Detect which cell encompasses the target text, then output its [X, Y] center coordinate. 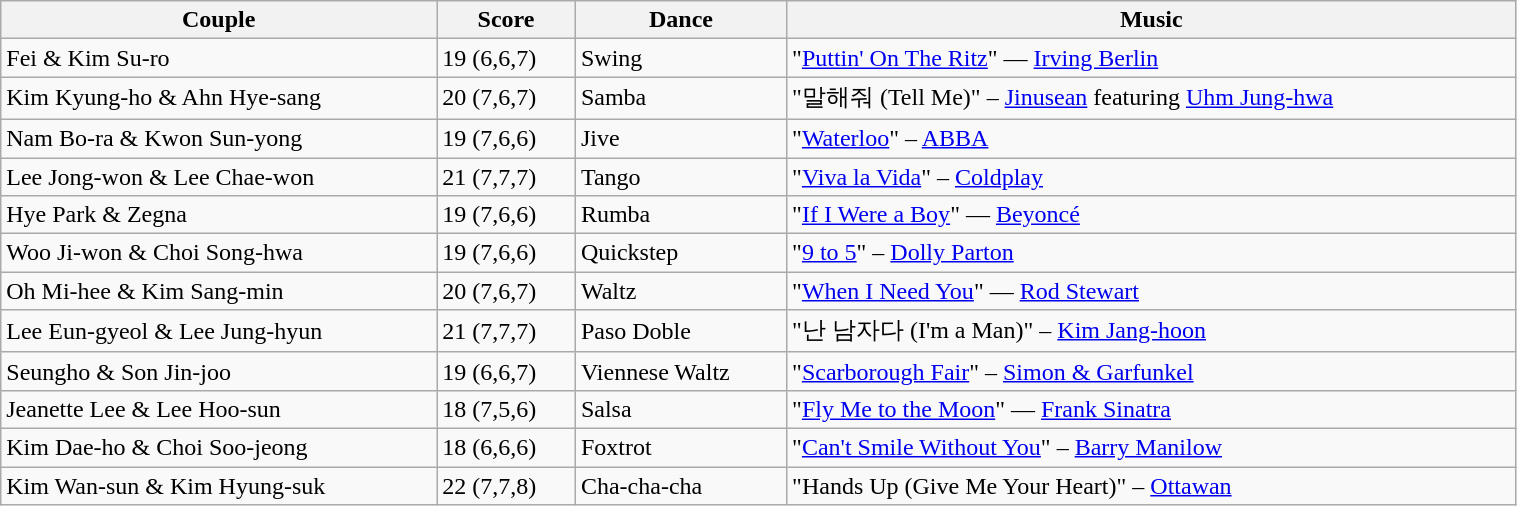
Fei & Kim Su-ro [219, 58]
"Hands Up (Give Me Your Heart)" – Ottawan [1152, 485]
"When I Need You" — Rod Stewart [1152, 291]
Kim Kyung-ho & Ahn Hye-sang [219, 98]
Kim Dae-ho & Choi Soo-jeong [219, 447]
Lee Jong-won & Lee Chae-won [219, 177]
Salsa [680, 409]
Viennese Waltz [680, 371]
18 (7,5,6) [506, 409]
Foxtrot [680, 447]
Seungho & Son Jin-joo [219, 371]
"Can't Smile Without You" – Barry Manilow [1152, 447]
Cha-cha-cha [680, 485]
"9 to 5" – Dolly Parton [1152, 253]
22 (7,7,8) [506, 485]
Dance [680, 20]
Quickstep [680, 253]
Music [1152, 20]
Woo Ji-won & Choi Song-hwa [219, 253]
"If I Were a Boy" — Beyoncé [1152, 215]
Jeanette Lee & Lee Hoo-sun [219, 409]
Score [506, 20]
Rumba [680, 215]
Swing [680, 58]
Hye Park & Zegna [219, 215]
"Viva la Vida" – Coldplay [1152, 177]
Jive [680, 138]
Paso Doble [680, 332]
"말해줘 (Tell Me)" – Jinusean featuring Uhm Jung-hwa [1152, 98]
18 (6,6,6) [506, 447]
"Waterloo" – ABBA [1152, 138]
Tango [680, 177]
"난 남자다 (I'm a Man)" – Kim Jang-hoon [1152, 332]
"Puttin' On The Ritz" — Irving Berlin [1152, 58]
Lee Eun-gyeol & Lee Jung-hyun [219, 332]
"Scarborough Fair" – Simon & Garfunkel [1152, 371]
Kim Wan-sun & Kim Hyung-suk [219, 485]
Waltz [680, 291]
Oh Mi-hee & Kim Sang-min [219, 291]
Samba [680, 98]
"Fly Me to the Moon" — Frank Sinatra [1152, 409]
Nam Bo-ra & Kwon Sun-yong [219, 138]
Couple [219, 20]
